Provide the (x, y) coordinate of the cell's center where the given text is located.  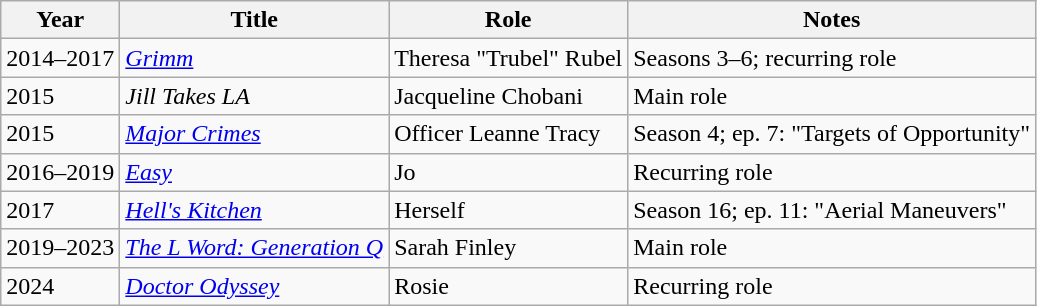
Jill Takes LA (254, 96)
2019–2023 (60, 248)
Seasons 3–6; recurring role (832, 58)
Hell's Kitchen (254, 210)
The L Word: Generation Q (254, 248)
Title (254, 20)
Easy (254, 172)
Season 16; ep. 11: "Aerial Maneuvers" (832, 210)
Sarah Finley (508, 248)
Role (508, 20)
Jo (508, 172)
Grimm (254, 58)
Notes (832, 20)
Jacqueline Chobani (508, 96)
Theresa "Trubel" Rubel (508, 58)
2017 (60, 210)
Herself (508, 210)
Major Crimes (254, 134)
Year (60, 20)
2016–2019 (60, 172)
Officer Leanne Tracy (508, 134)
Season 4; ep. 7: "Targets of Opportunity" (832, 134)
2024 (60, 286)
Doctor Odyssey (254, 286)
2014–2017 (60, 58)
Rosie (508, 286)
